Capture the cell that displays the provided text and extract its (x, y) central coordinate. 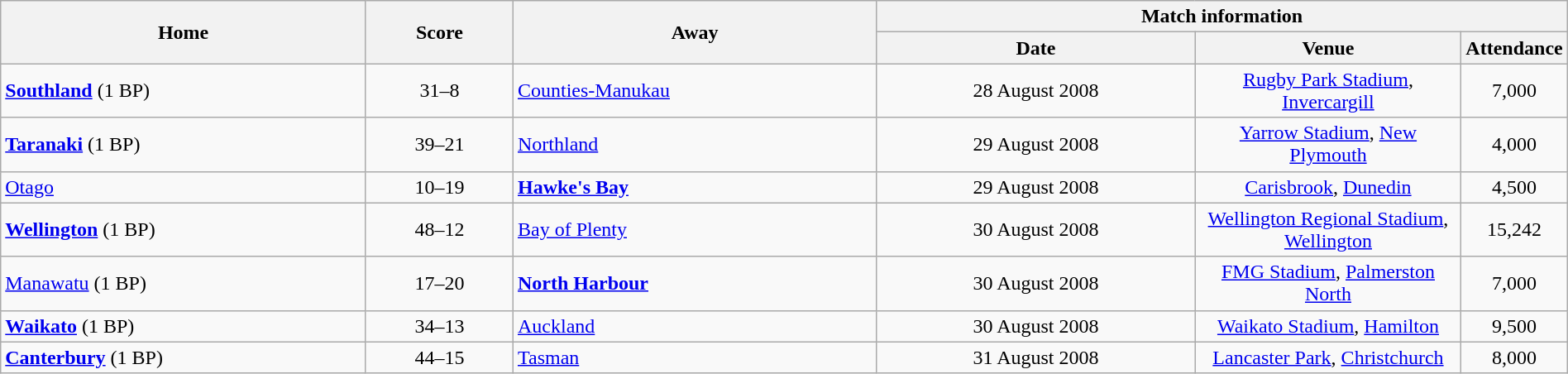
Wellington (1 BP) (184, 230)
Rugby Park Stadium, Invercargill (1328, 91)
Canterbury (1 BP) (184, 357)
4,000 (1514, 144)
Waikato Stadium, Hamilton (1328, 326)
Match information (1222, 17)
Yarrow Stadium, New Plymouth (1328, 144)
48–12 (439, 230)
Counties-Manukau (695, 91)
Attendance (1514, 48)
4,500 (1514, 187)
8,000 (1514, 357)
28 August 2008 (1035, 91)
Auckland (695, 326)
34–13 (439, 326)
Score (439, 32)
15,242 (1514, 230)
Home (184, 32)
North Harbour (695, 283)
Tasman (695, 357)
44–15 (439, 357)
31–8 (439, 91)
Manawatu (1 BP) (184, 283)
10–19 (439, 187)
Wellington Regional Stadium, Wellington (1328, 230)
Northland (695, 144)
Southland (1 BP) (184, 91)
Carisbrook, Dunedin (1328, 187)
Taranaki (1 BP) (184, 144)
Otago (184, 187)
Hawke's Bay (695, 187)
Away (695, 32)
31 August 2008 (1035, 357)
Venue (1328, 48)
Waikato (1 BP) (184, 326)
39–21 (439, 144)
9,500 (1514, 326)
FMG Stadium, Palmerston North (1328, 283)
Bay of Plenty (695, 230)
17–20 (439, 283)
Date (1035, 48)
Lancaster Park, Christchurch (1328, 357)
